Determine the [x, y] coordinate at the center of the cell enclosing the given text.  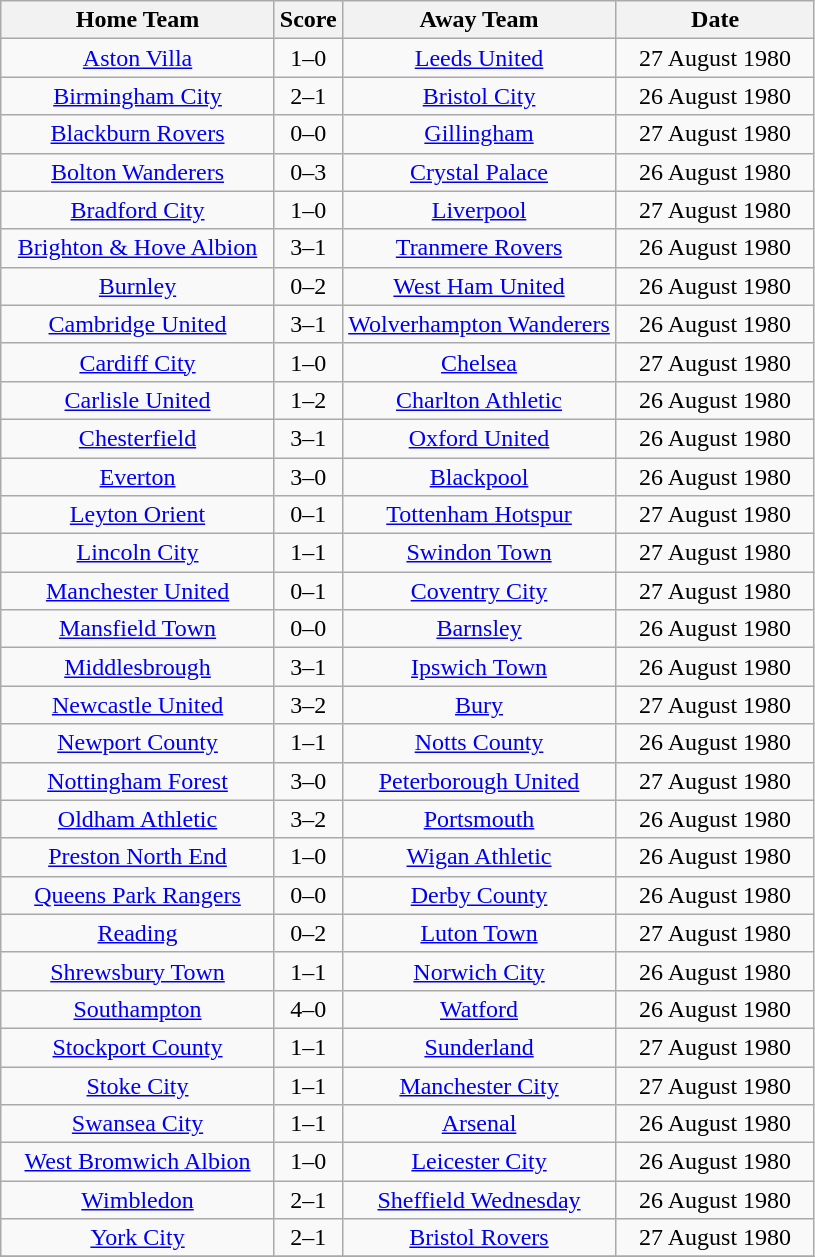
Newcastle United [138, 705]
Nottingham Forest [138, 781]
Manchester United [138, 591]
Derby County [479, 895]
Bristol Rovers [479, 1238]
Peterborough United [479, 781]
Mansfield Town [138, 629]
Leeds United [479, 58]
Wigan Athletic [479, 857]
Cardiff City [138, 362]
Bury [479, 705]
Oldham Athletic [138, 819]
Everton [138, 477]
Date [716, 20]
Sunderland [479, 1047]
Blackpool [479, 477]
Aston Villa [138, 58]
Tranmere Rovers [479, 248]
Carlisle United [138, 400]
Swansea City [138, 1124]
Portsmouth [479, 819]
Swindon Town [479, 553]
Cambridge United [138, 324]
Shrewsbury Town [138, 971]
Southampton [138, 1009]
Sheffield Wednesday [479, 1200]
Burnley [138, 286]
Barnsley [479, 629]
Queens Park Rangers [138, 895]
York City [138, 1238]
Bradford City [138, 210]
Lincoln City [138, 553]
Home Team [138, 20]
Luton Town [479, 933]
Blackburn Rovers [138, 134]
Middlesbrough [138, 667]
Liverpool [479, 210]
Preston North End [138, 857]
Watford [479, 1009]
Chelsea [479, 362]
Leicester City [479, 1162]
Newport County [138, 743]
West Ham United [479, 286]
Wimbledon [138, 1200]
Wolverhampton Wanderers [479, 324]
1–2 [308, 400]
Arsenal [479, 1124]
Norwich City [479, 971]
Chesterfield [138, 438]
Bristol City [479, 96]
Crystal Palace [479, 172]
Manchester City [479, 1085]
Reading [138, 933]
Coventry City [479, 591]
Birmingham City [138, 96]
Gillingham [479, 134]
0–3 [308, 172]
Leyton Orient [138, 515]
Tottenham Hotspur [479, 515]
Away Team [479, 20]
Charlton Athletic [479, 400]
Notts County [479, 743]
Oxford United [479, 438]
Bolton Wanderers [138, 172]
Brighton & Hove Albion [138, 248]
West Bromwich Albion [138, 1162]
Stoke City [138, 1085]
Stockport County [138, 1047]
Score [308, 20]
Ipswich Town [479, 667]
4–0 [308, 1009]
